Find where the given text appears and provide that cell's center as (X, Y) coordinate. 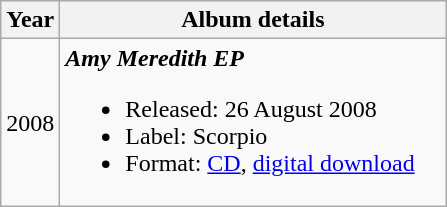
Year (30, 20)
Album details (253, 20)
Amy Meredith EPReleased: 26 August 2008Label: ScorpioFormat: CD, digital download (253, 122)
2008 (30, 122)
